Extract the (X, Y) coordinate from the center of the cell holding the provided text.  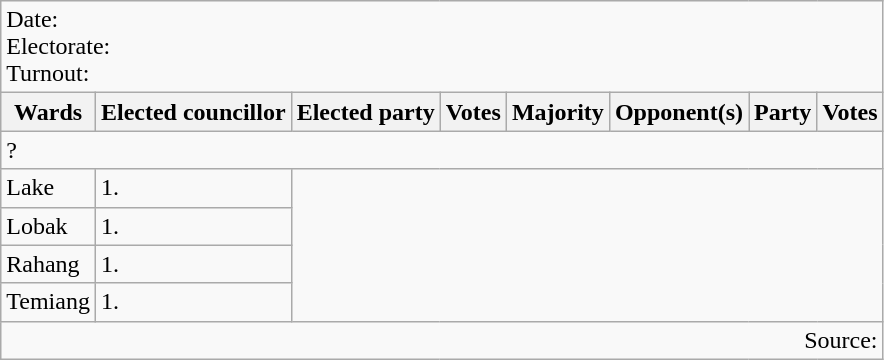
Opponent(s) (678, 112)
Elected councillor (193, 112)
? (442, 150)
Party (782, 112)
Wards (48, 112)
Lake (48, 188)
Date: Electorate: Turnout: (442, 47)
Lobak (48, 226)
Rahang (48, 264)
Source: (442, 340)
Temiang (48, 302)
Elected party (366, 112)
Majority (558, 112)
